Determine the [X, Y] coordinate at the center of the cell enclosing the given text.  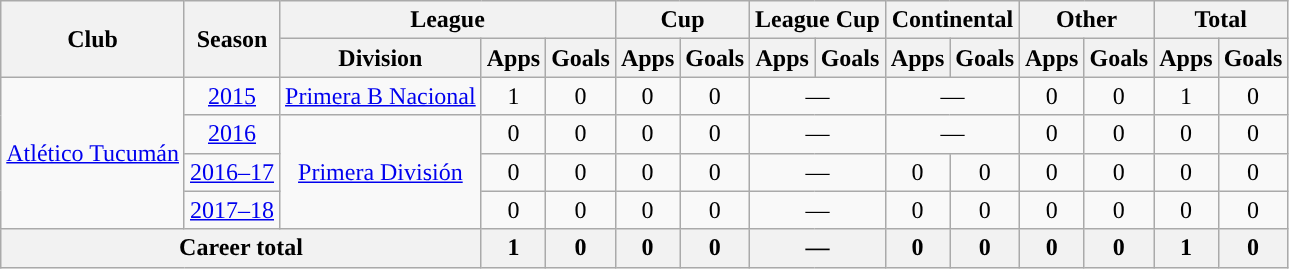
Club [93, 39]
Other [1087, 20]
Continental [952, 20]
2017–18 [232, 210]
Career total [241, 248]
League Cup [818, 20]
Division [381, 58]
2016 [232, 134]
Cup [682, 20]
2015 [232, 96]
Primera División [381, 172]
Total [1221, 20]
2016–17 [232, 172]
League [448, 20]
Season [232, 39]
Atlético Tucumán [93, 153]
Primera B Nacional [381, 96]
